Find where the given text appears and provide that cell's center as [X, Y] coordinate. 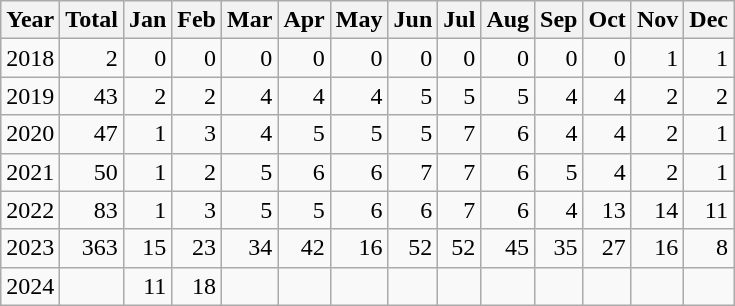
35 [559, 248]
23 [197, 248]
2018 [30, 58]
2023 [30, 248]
Year [30, 20]
2022 [30, 210]
14 [657, 210]
Sep [559, 20]
18 [197, 286]
34 [250, 248]
13 [607, 210]
Mar [250, 20]
2019 [30, 96]
50 [92, 172]
363 [92, 248]
Jul [460, 20]
27 [607, 248]
43 [92, 96]
Apr [304, 20]
Feb [197, 20]
2020 [30, 134]
Oct [607, 20]
42 [304, 248]
Dec [709, 20]
8 [709, 248]
15 [147, 248]
Nov [657, 20]
May [359, 20]
Total [92, 20]
47 [92, 134]
Jun [413, 20]
2021 [30, 172]
45 [508, 248]
Aug [508, 20]
Jan [147, 20]
2024 [30, 286]
83 [92, 210]
